Return the (x, y) coordinate for the center point of the cell that contains the specified text.  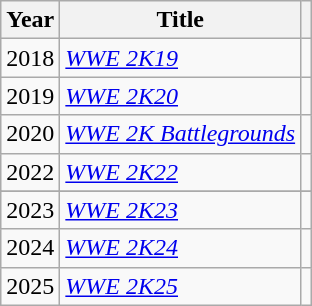
WWE 2K22 (180, 172)
2020 (30, 134)
2019 (30, 96)
2022 (30, 172)
2024 (30, 248)
WWE 2K Battlegrounds (180, 134)
WWE 2K20 (180, 96)
WWE 2K25 (180, 286)
2018 (30, 58)
WWE 2K23 (180, 210)
Title (180, 20)
WWE 2K24 (180, 248)
Year (30, 20)
2025 (30, 286)
WWE 2K19 (180, 58)
2023 (30, 210)
